Find where the given text appears and provide that cell's center as (X, Y) coordinate. 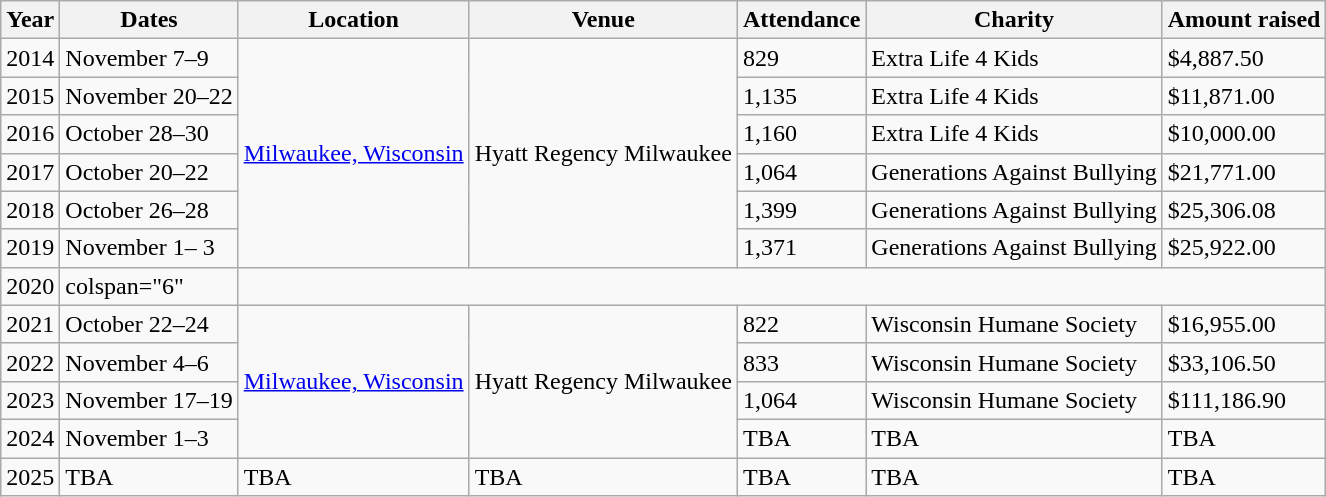
2015 (30, 96)
November 20–22 (149, 96)
2025 (30, 477)
October 26–28 (149, 210)
1,135 (801, 96)
$21,771.00 (1244, 172)
November 1–3 (149, 438)
$11,871.00 (1244, 96)
$10,000.00 (1244, 134)
October 28–30 (149, 134)
October 22–24 (149, 324)
Attendance (801, 20)
Location (354, 20)
$25,306.08 (1244, 210)
$111,186.90 (1244, 400)
October 20–22 (149, 172)
November 1– 3 (149, 248)
822 (801, 324)
November 17–19 (149, 400)
Year (30, 20)
Charity (1014, 20)
$16,955.00 (1244, 324)
November 7–9 (149, 58)
Dates (149, 20)
$4,887.50 (1244, 58)
$33,106.50 (1244, 362)
2016 (30, 134)
2023 (30, 400)
833 (801, 362)
2021 (30, 324)
colspan="6" (149, 286)
2017 (30, 172)
2019 (30, 248)
1,399 (801, 210)
Venue (603, 20)
Amount raised (1244, 20)
2022 (30, 362)
1,371 (801, 248)
1,160 (801, 134)
2018 (30, 210)
2014 (30, 58)
829 (801, 58)
$25,922.00 (1244, 248)
2020 (30, 286)
November 4–6 (149, 362)
2024 (30, 438)
